Determine the [x, y] coordinate at the center of the cell enclosing the given text.  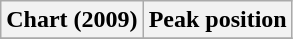
Peak position [218, 20]
Chart (2009) [72, 20]
